Find where the given text appears and provide that cell's center as (x, y) coordinate. 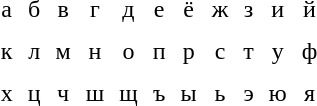
л (34, 52)
о (128, 52)
п (160, 52)
р (189, 52)
т (248, 52)
с (220, 52)
н (95, 52)
м (64, 52)
у (278, 52)
